For the text-containing cell, return its midpoint in [x, y] coordinate format. 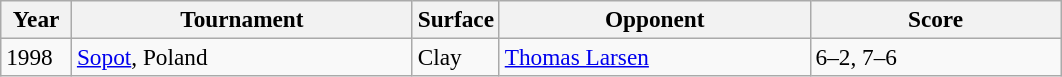
6–2, 7–6 [936, 57]
Surface [456, 19]
Opponent [654, 19]
Year [36, 19]
Score [936, 19]
Sopot, Poland [242, 57]
Thomas Larsen [654, 57]
1998 [36, 57]
Tournament [242, 19]
Clay [456, 57]
